Extract the (x, y) coordinate from the center of the cell holding the provided text.  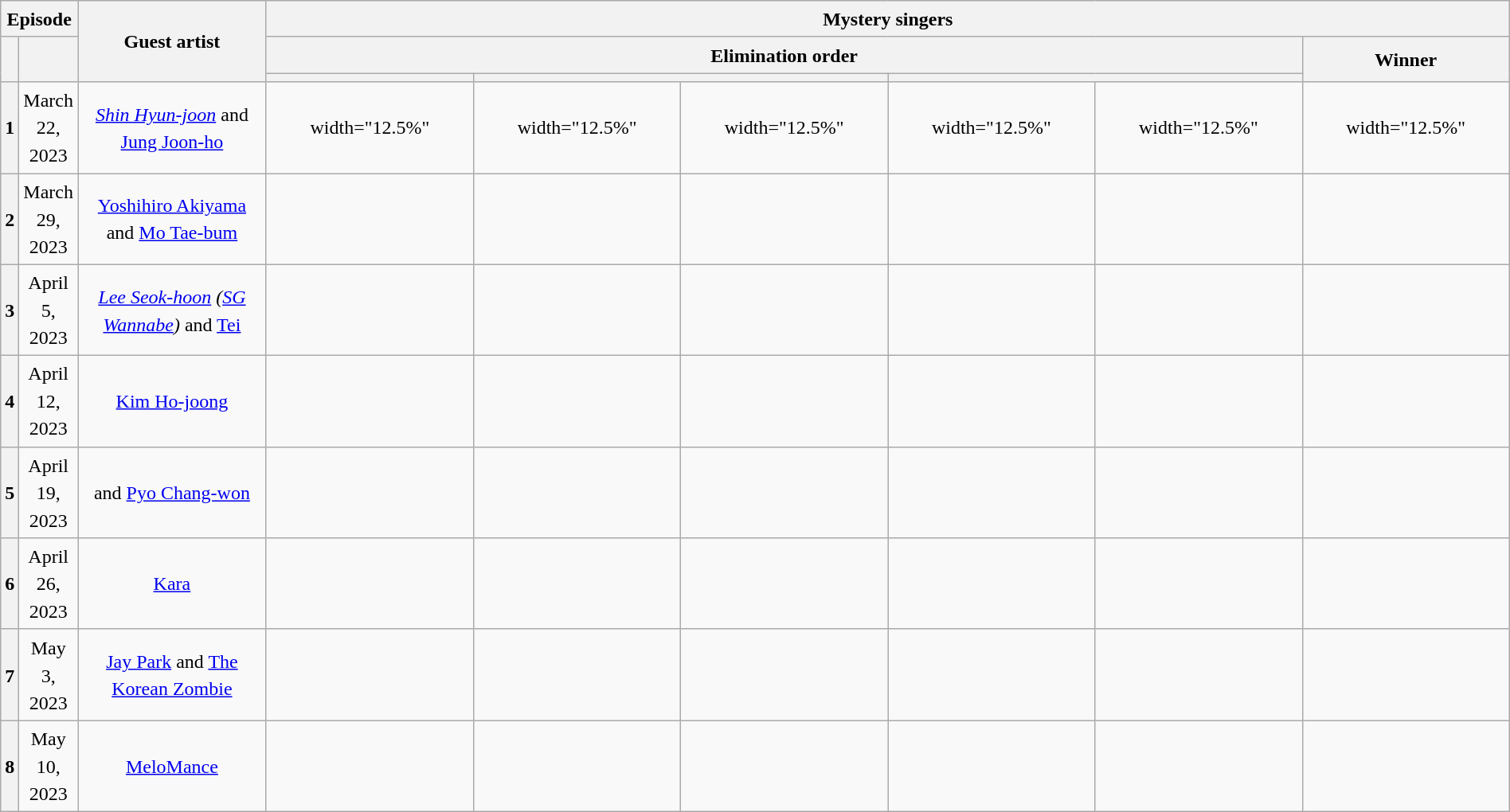
6 (10, 584)
4 (10, 401)
Winner (1406, 59)
March 22, 2023 (49, 127)
Guest artist (172, 41)
Episode (40, 19)
April 12, 2023 (49, 401)
1 (10, 127)
Jay Park and The Korean Zombie (172, 675)
Kara (172, 584)
Elimination order (784, 55)
Yoshihiro Akiyama and Mo Tae-bum (172, 220)
5 (10, 492)
May 3, 2023 (49, 675)
Shin Hyun-joon and Jung Joon-ho (172, 127)
Kim Ho-joong (172, 401)
7 (10, 675)
8 (10, 766)
March 29, 2023 (49, 220)
April 19, 2023 (49, 492)
Mystery singers (887, 19)
MeloMance (172, 766)
April 5, 2023 (49, 310)
Lee Seok-hoon (SG Wannabe) and Tei (172, 310)
2 (10, 220)
May 10, 2023 (49, 766)
April 26, 2023 (49, 584)
and Pyo Chang-won (172, 492)
3 (10, 310)
